Capture the cell that displays the provided text and extract its [x, y] central coordinate. 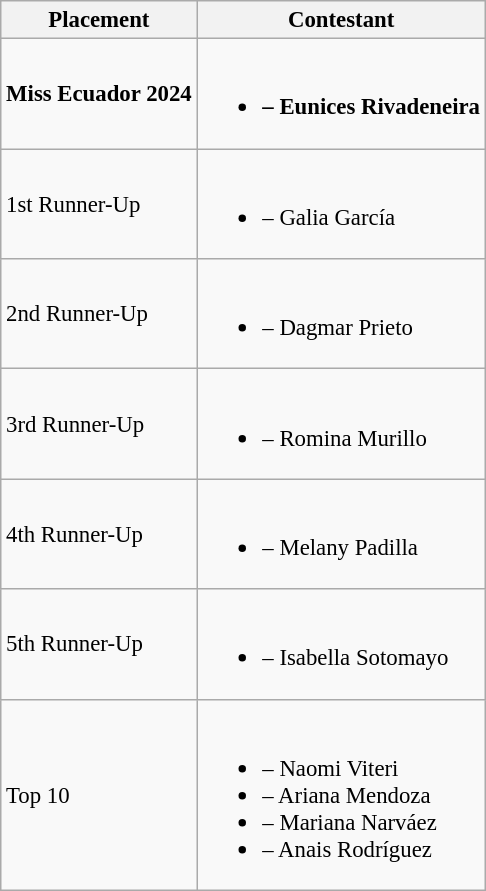
5th Runner-Up [99, 644]
– Galia García [341, 204]
Miss Ecuador 2024 [99, 94]
3rd Runner-Up [99, 424]
Top 10 [99, 794]
– Melany Padilla [341, 534]
4th Runner-Up [99, 534]
– Dagmar Prieto [341, 314]
1st Runner-Up [99, 204]
– Isabella Sotomayo [341, 644]
– Naomi Viteri – Ariana Mendoza – Mariana Narváez – Anais Rodríguez [341, 794]
2nd Runner-Up [99, 314]
– Eunices Rivadeneira [341, 94]
Contestant [341, 20]
– Romina Murillo [341, 424]
Placement [99, 20]
